From the cell containing the given text, extract its center point as [x, y] coordinate. 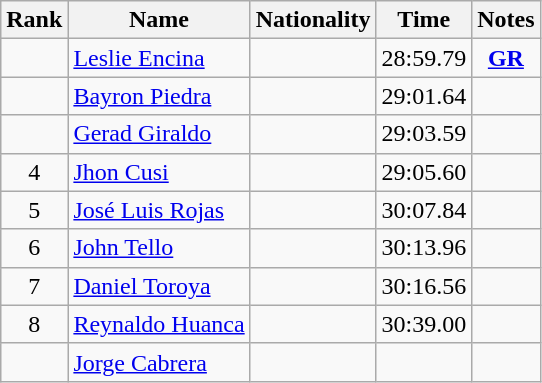
José Luis Rojas [159, 210]
30:16.56 [424, 286]
Rank [34, 20]
John Tello [159, 248]
30:07.84 [424, 210]
30:13.96 [424, 248]
Nationality [313, 20]
Leslie Encina [159, 58]
Name [159, 20]
GR [506, 58]
5 [34, 210]
Jhon Cusi [159, 172]
Reynaldo Huanca [159, 324]
Gerad Giraldo [159, 134]
Bayron Piedra [159, 96]
30:39.00 [424, 324]
4 [34, 172]
8 [34, 324]
Jorge Cabrera [159, 362]
29:05.60 [424, 172]
28:59.79 [424, 58]
29:03.59 [424, 134]
Notes [506, 20]
Daniel Toroya [159, 286]
Time [424, 20]
6 [34, 248]
29:01.64 [424, 96]
7 [34, 286]
